From the cell containing the given text, extract its center point as [X, Y] coordinate. 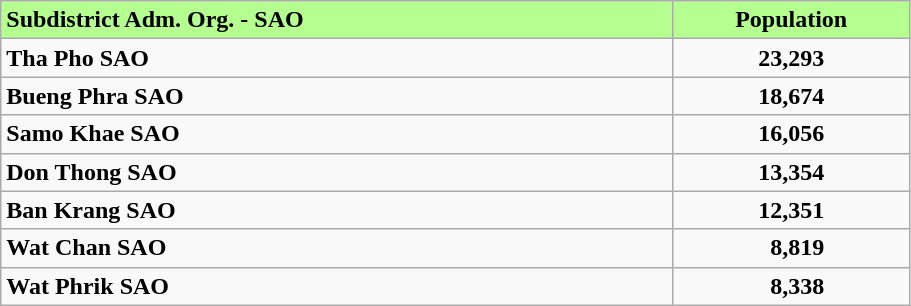
23,293 [791, 58]
Ban Krang SAO [337, 210]
8,819 [791, 248]
18,674 [791, 96]
Subdistrict Adm. Org. - SAO [337, 20]
8,338 [791, 286]
12,351 [791, 210]
Population [791, 20]
13,354 [791, 172]
Bueng Phra SAO [337, 96]
16,056 [791, 134]
Samo Khae SAO [337, 134]
Wat Chan SAO [337, 248]
Don Thong SAO [337, 172]
Wat Phrik SAO [337, 286]
Tha Pho SAO [337, 58]
